Identify which cell holds the provided text, then report its [X, Y] central coordinate. 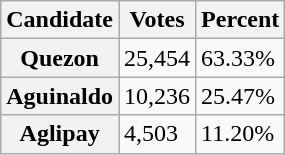
11.20% [240, 134]
25.47% [240, 96]
Percent [240, 20]
Aguinaldo [60, 96]
Votes [158, 20]
10,236 [158, 96]
Aglipay [60, 134]
Quezon [60, 58]
Candidate [60, 20]
4,503 [158, 134]
63.33% [240, 58]
25,454 [158, 58]
